Find where the given text appears and provide that cell's center as (X, Y) coordinate. 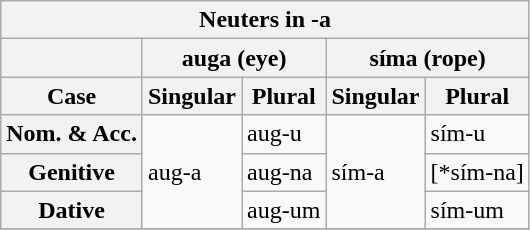
auga (eye) (234, 58)
Dative (72, 210)
[*sím-na] (477, 172)
síma (rope) (428, 58)
aug-um (284, 210)
sím-a (376, 172)
Neuters in -a (266, 20)
sím-um (477, 210)
Case (72, 96)
aug-na (284, 172)
aug-u (284, 134)
Nom. & Acc. (72, 134)
aug-a (192, 172)
Genitive (72, 172)
sím-u (477, 134)
